For the text-containing cell, return its midpoint in [X, Y] coordinate format. 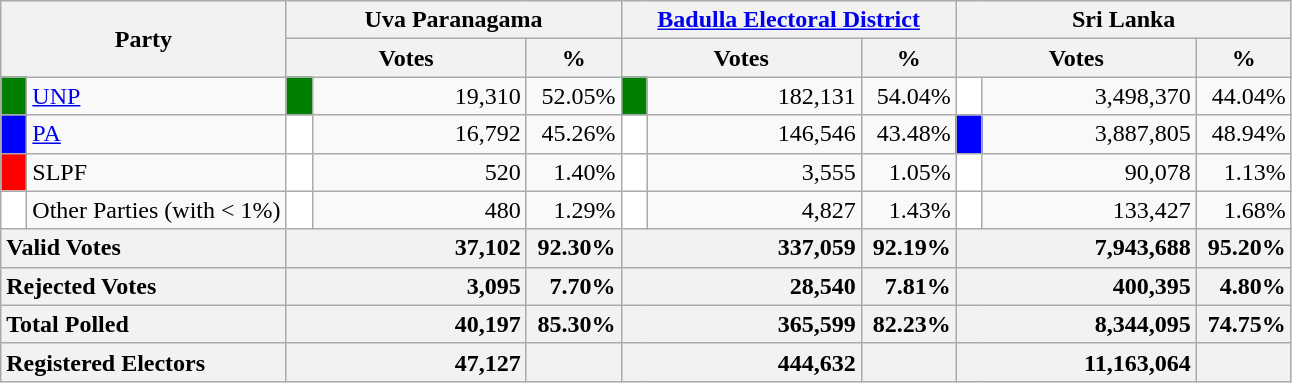
3,095 [406, 286]
1.13% [1244, 172]
40,197 [406, 324]
43.48% [908, 134]
8,344,095 [1076, 324]
82.23% [908, 324]
365,599 [741, 324]
90,078 [1089, 172]
Total Polled [144, 324]
37,102 [406, 248]
11,163,064 [1076, 362]
7,943,688 [1076, 248]
400,395 [1076, 286]
1.43% [908, 210]
7.81% [908, 286]
Uva Paranagama [454, 20]
45.26% [574, 134]
4,827 [754, 210]
4.80% [1244, 286]
Registered Electors [144, 362]
1.40% [574, 172]
146,546 [754, 134]
44.04% [1244, 96]
Valid Votes [144, 248]
1.05% [908, 172]
48.94% [1244, 134]
3,887,805 [1089, 134]
337,059 [741, 248]
480 [419, 210]
95.20% [1244, 248]
1.29% [574, 210]
182,131 [754, 96]
Party [144, 39]
85.30% [574, 324]
28,540 [741, 286]
7.70% [574, 286]
520 [419, 172]
54.04% [908, 96]
74.75% [1244, 324]
444,632 [741, 362]
Rejected Votes [144, 286]
92.19% [908, 248]
52.05% [574, 96]
133,427 [1089, 210]
Other Parties (with < 1%) [156, 210]
92.30% [574, 248]
19,310 [419, 96]
3,555 [754, 172]
PA [156, 134]
16,792 [419, 134]
47,127 [406, 362]
Sri Lanka [1124, 20]
3,498,370 [1089, 96]
UNP [156, 96]
1.68% [1244, 210]
Badulla Electoral District [788, 20]
SLPF [156, 172]
